Scan for the cell matching the given text and deliver its [X, Y] coordinate at center. 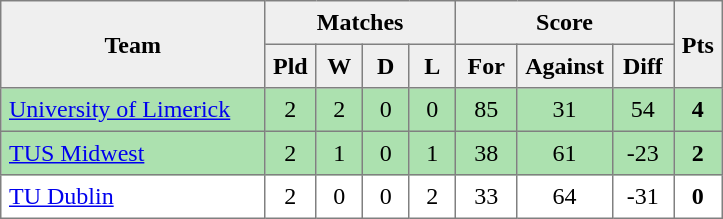
Against [564, 66]
85 [486, 110]
-23 [643, 153]
64 [564, 197]
Diff [643, 66]
For [486, 66]
61 [564, 153]
TU Dublin [133, 197]
L [432, 66]
31 [564, 110]
D [385, 66]
4 [698, 110]
54 [643, 110]
Team [133, 44]
W [339, 66]
Pts [698, 44]
33 [486, 197]
Matches [360, 23]
-31 [643, 197]
Score [564, 23]
Pld [290, 66]
University of Limerick [133, 110]
TUS Midwest [133, 153]
38 [486, 153]
